Output the (x, y) coordinate of the center of the cell containing the given text.  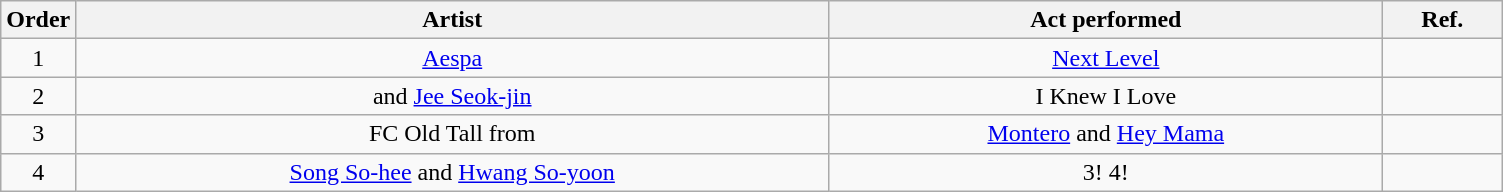
FC Old Tall from (452, 134)
and Jee Seok-jin (452, 96)
3 (38, 134)
Artist (452, 20)
Song So-hee and Hwang So-yoon (452, 172)
Aespa (452, 58)
Ref. (1442, 20)
1 (38, 58)
4 (38, 172)
2 (38, 96)
Order (38, 20)
Act performed (1106, 20)
I Knew I Love (1106, 96)
3! 4! (1106, 172)
Next Level (1106, 58)
Montero and Hey Mama (1106, 134)
